Determine the [x, y] coordinate at the center of the cell enclosing the given text.  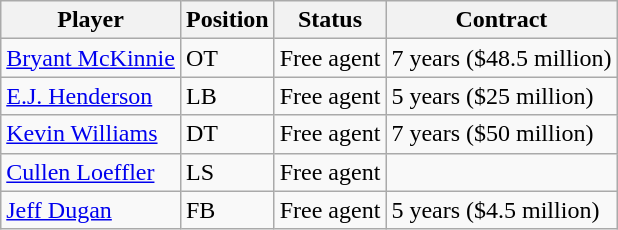
LB [227, 96]
FB [227, 210]
Player [91, 20]
5 years ($25 million) [502, 96]
Jeff Dugan [91, 210]
Cullen Loeffler [91, 172]
Status [330, 20]
Kevin Williams [91, 134]
DT [227, 134]
5 years ($4.5 million) [502, 210]
LS [227, 172]
OT [227, 58]
Bryant McKinnie [91, 58]
7 years ($50 million) [502, 134]
Contract [502, 20]
Position [227, 20]
E.J. Henderson [91, 96]
7 years ($48.5 million) [502, 58]
